Return [x, y] of the center of cell containing provided text 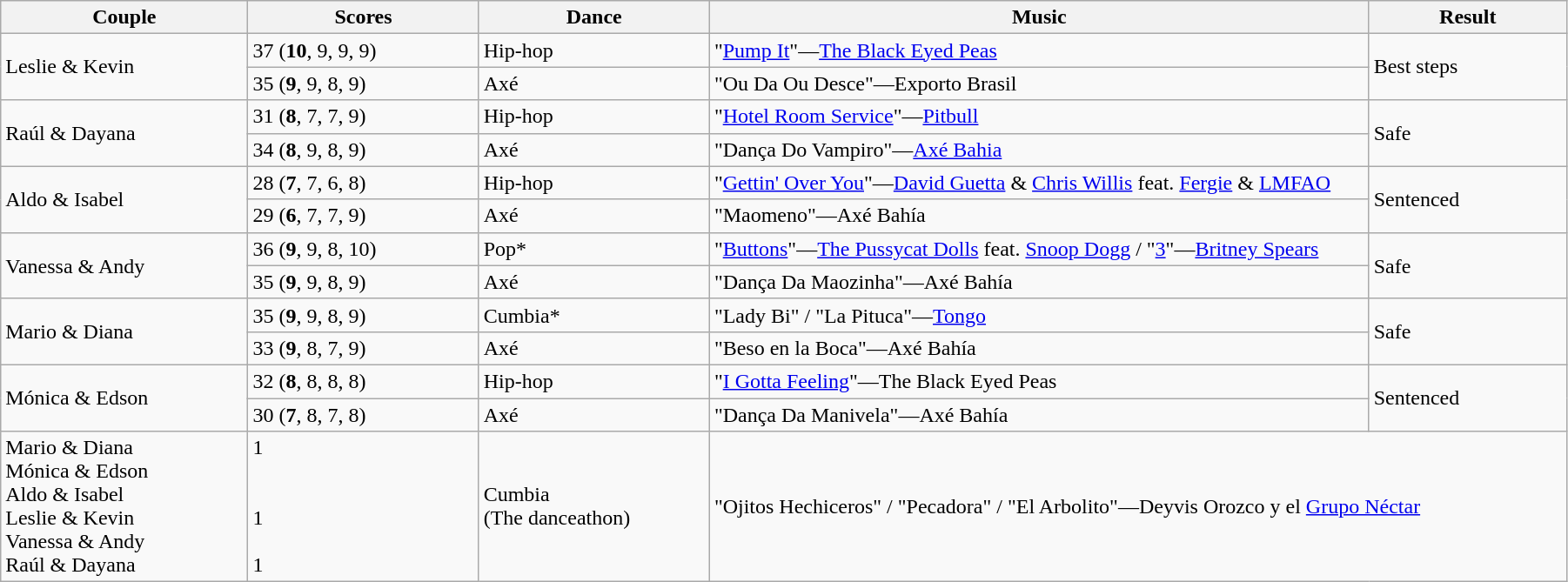
"Hotel Room Service"—Pitbull [1039, 117]
"Gettin' Over You"—David Guetta & Chris Willis feat. Fergie & LMFAO [1039, 183]
Raúl & Dayana [124, 133]
Leslie & Kevin [124, 67]
Mónica & Edson [124, 398]
111 [364, 506]
Best steps [1467, 67]
"Dança Do Vampiro"—Axé Bahia [1039, 150]
32 (8, 8, 8, 8) [364, 381]
Vanessa & Andy [124, 265]
"I Gotta Feeling"—The Black Eyed Peas [1039, 381]
29 (6, 7, 7, 9) [364, 216]
Aldo & Isabel [124, 199]
"Buttons"—The Pussycat Dolls feat. Snoop Dogg / "3"—Britney Spears [1039, 249]
"Lady Bi" / "La Pituca"—Tongo [1039, 315]
Mario & DianaMónica & EdsonAldo & IsabelLeslie & KevinVanessa & AndyRaúl & Dayana [124, 506]
Scores [364, 17]
31 (8, 7, 7, 9) [364, 117]
"Ojitos Hechiceros" / "Pecadora" / "El Arbolito"—Deyvis Orozco y el Grupo Néctar [1138, 506]
Mario & Diana [124, 331]
"Beso en la Boca"—Axé Bahía [1039, 348]
Cumbia* [593, 315]
Cumbia(The danceathon) [593, 506]
37 (10, 9, 9, 9) [364, 50]
36 (9, 9, 8, 10) [364, 249]
30 (7, 8, 7, 8) [364, 415]
Dance [593, 17]
34 (8, 9, 8, 9) [364, 150]
28 (7, 7, 6, 8) [364, 183]
"Dança Da Maozinha"—Axé Bahía [1039, 282]
"Pump It"—The Black Eyed Peas [1039, 50]
Result [1467, 17]
"Maomeno"—Axé Bahía [1039, 216]
"Ou Da Ou Desce"—Exporto Brasil [1039, 84]
Music [1039, 17]
Pop* [593, 249]
"Dança Da Manivela"—Axé Bahía [1039, 415]
33 (9, 8, 7, 9) [364, 348]
Couple [124, 17]
